Return the [x, y] coordinate for the center point of the cell that contains the specified text.  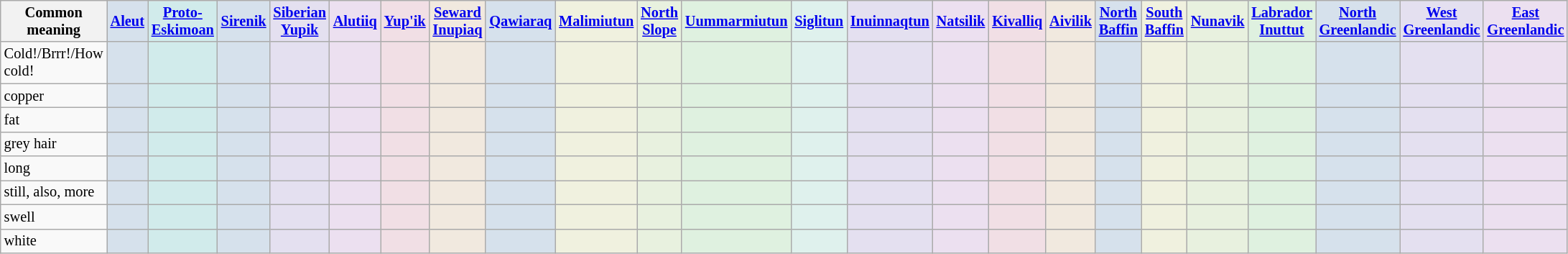
Labrador Inuttut [1281, 21]
Kivalliq [1017, 21]
Siberian Yupik [299, 21]
Sirenik [244, 21]
Malimiutun [596, 21]
white [54, 241]
North Slope [659, 21]
Common meaning [54, 21]
long [54, 168]
North Baffin [1118, 21]
Uummarmiutun [736, 21]
Aivilik [1070, 21]
Seward Inupiaq [458, 21]
still, also, more [54, 192]
Nunavik [1217, 21]
Alutiiq [355, 21]
North Greenlandic [1358, 21]
Aleut [128, 21]
East Greenlandic [1526, 21]
swell [54, 217]
grey hair [54, 144]
Inuinnaqtun [890, 21]
West Greenlandic [1442, 21]
Cold!/Brrr!/How cold! [54, 63]
Siglitun [819, 21]
copper [54, 96]
South Baffin [1164, 21]
Natsilik [961, 21]
Proto-Eskimoan [182, 21]
Qawiaraq [520, 21]
Yup'ik [405, 21]
fat [54, 119]
